Detect which cell encompasses the target text, then output its (X, Y) center coordinate. 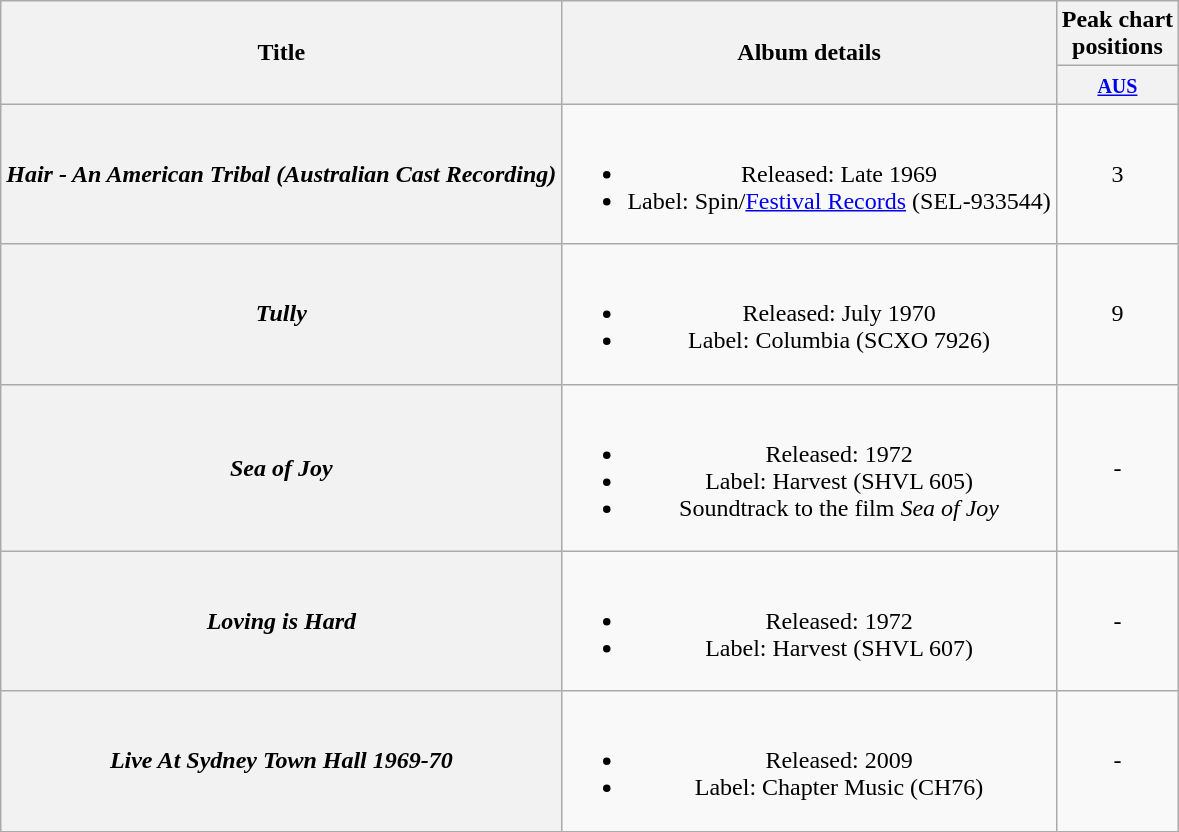
Hair - An American Tribal (Australian Cast Recording) (282, 174)
AUS (1117, 85)
Released: 1972Label: Harvest (SHVL 605)Soundtrack to the film Sea of Joy (809, 468)
3 (1117, 174)
Peak chartpositions (1117, 34)
Released: Late 1969Label: Spin/Festival Records (SEL-933544) (809, 174)
Album details (809, 52)
Loving is Hard (282, 621)
Released: 2009Label: Chapter Music (CH76) (809, 761)
Tully (282, 314)
9 (1117, 314)
Live At Sydney Town Hall 1969-70 (282, 761)
Released: 1972Label: Harvest (SHVL 607) (809, 621)
Sea of Joy (282, 468)
Released: July 1970Label: Columbia (SCXO 7926) (809, 314)
Title (282, 52)
